Output the [X, Y] coordinate of the center of the cell containing the given text.  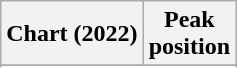
Peakposition [189, 34]
Chart (2022) [72, 34]
